Find where the given text appears and provide that cell's center as [x, y] coordinate. 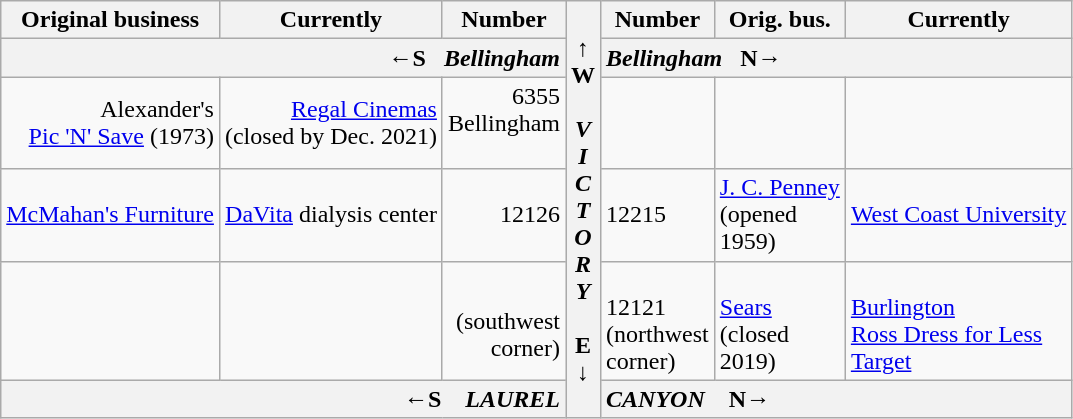
↑WVICTORYE↓ [584, 210]
12126 [504, 215]
12215 [658, 215]
6355Bellingham [504, 123]
Sears(closed2019) [780, 320]
Bellingham N→ [836, 58]
←S Bellingham [284, 58]
(southwestcorner) [504, 320]
Original business [110, 20]
←S LAUREL [284, 399]
McMahan's Furniture [110, 215]
Regal Cinemas(closed by Dec. 2021) [330, 123]
12121(northwestcorner) [658, 320]
Orig. bus. [780, 20]
J. C. Penney(opened1959) [780, 215]
DaVita dialysis center [330, 215]
CANYON N→ [836, 399]
BurlingtonRoss Dress for LessTarget [958, 320]
Alexander'sPic 'N' Save (1973) [110, 123]
West Coast University [958, 215]
